For the text-containing cell, return its midpoint in (X, Y) coordinate format. 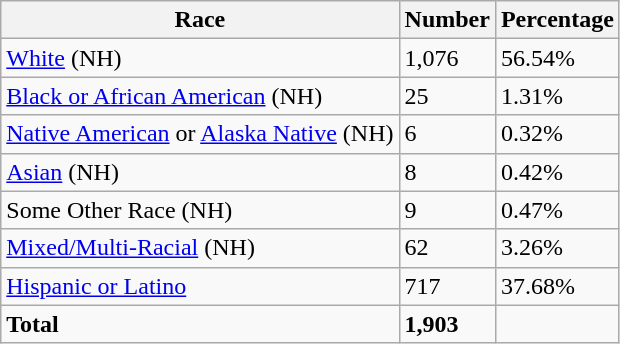
8 (447, 172)
Native American or Alaska Native (NH) (200, 134)
Percentage (557, 20)
White (NH) (200, 58)
37.68% (557, 286)
Number (447, 20)
25 (447, 96)
6 (447, 134)
3.26% (557, 248)
Mixed/Multi-Racial (NH) (200, 248)
0.42% (557, 172)
0.47% (557, 210)
0.32% (557, 134)
1,076 (447, 58)
Black or African American (NH) (200, 96)
62 (447, 248)
Hispanic or Latino (200, 286)
9 (447, 210)
Total (200, 324)
Asian (NH) (200, 172)
1,903 (447, 324)
56.54% (557, 58)
Race (200, 20)
Some Other Race (NH) (200, 210)
1.31% (557, 96)
717 (447, 286)
